Provide the [X, Y] coordinate of the cell's center where the given text is located.  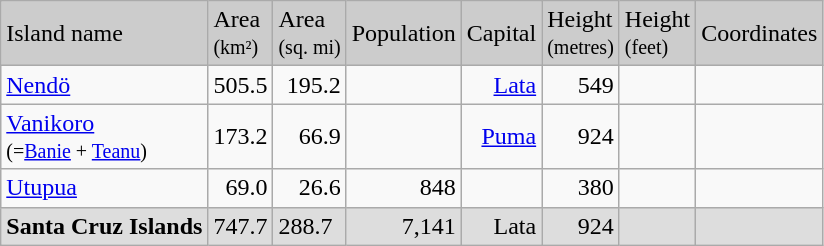
69.0 [240, 188]
195.2 [310, 85]
Height(metres) [581, 34]
Area(sq. mi) [310, 34]
Population [404, 34]
505.5 [240, 85]
66.9 [310, 136]
26.6 [310, 188]
Area(km²) [240, 34]
Nendö [104, 85]
173.2 [240, 136]
549 [581, 85]
380 [581, 188]
Capital [501, 34]
Santa Cruz Islands [104, 226]
848 [404, 188]
Utupua [104, 188]
7,141 [404, 226]
288.7 [310, 226]
Puma [501, 136]
Coordinates [760, 34]
Vanikoro(=Banie + Teanu) [104, 136]
747.7 [240, 226]
Island name [104, 34]
Height(feet) [657, 34]
